Provide the [x, y] coordinate of the cell's center where the given text is located.  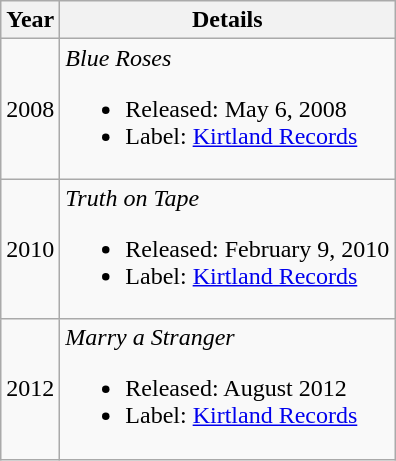
Details [228, 20]
Marry a StrangerReleased: August 2012Label: Kirtland Records [228, 389]
Blue RosesReleased: May 6, 2008Label: Kirtland Records [228, 109]
2010 [30, 249]
2012 [30, 389]
2008 [30, 109]
Year [30, 20]
Truth on TapeReleased: February 9, 2010Label: Kirtland Records [228, 249]
